Output the [X, Y] coordinate of the center of the cell containing the given text.  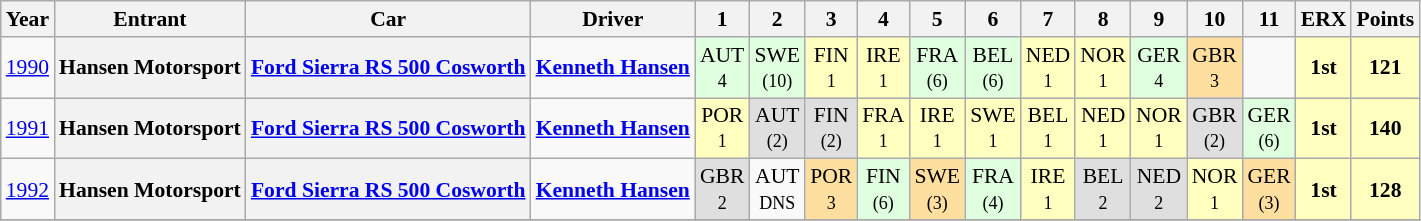
AUT4 [722, 68]
SWE1 [993, 128]
SWE(10) [777, 68]
NED2 [1159, 190]
GBR2 [722, 190]
GBR(2) [1215, 128]
SWE(3) [937, 190]
FIN1 [831, 68]
Car [388, 19]
2 [777, 19]
6 [993, 19]
FRA(6) [937, 68]
FIN(2) [831, 128]
5 [937, 19]
8 [1103, 19]
BEL2 [1103, 190]
1990 [28, 68]
121 [1385, 68]
GER(3) [1268, 190]
9 [1159, 19]
11 [1268, 19]
140 [1385, 128]
POR1 [722, 128]
10 [1215, 19]
FRA1 [883, 128]
7 [1048, 19]
AUTDNS [777, 190]
128 [1385, 190]
BEL(6) [993, 68]
BEL1 [1048, 128]
FIN(6) [883, 190]
POR3 [831, 190]
4 [883, 19]
GBR3 [1215, 68]
3 [831, 19]
GER(6) [1268, 128]
1 [722, 19]
GER4 [1159, 68]
AUT(2) [777, 128]
Driver [613, 19]
Year [28, 19]
Entrant [150, 19]
1992 [28, 190]
1991 [28, 128]
Points [1385, 19]
ERX [1324, 19]
FRA(4) [993, 190]
